Search for the cell housing the specified text and yield its [X, Y] center coordinate. 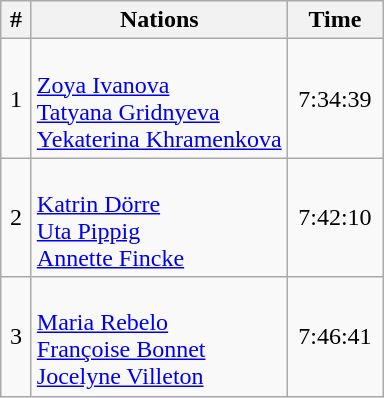
7:42:10 [334, 218]
# [16, 20]
2 [16, 218]
Maria RebeloFrançoise BonnetJocelyne Villeton [159, 336]
Time [334, 20]
Nations [159, 20]
7:34:39 [334, 98]
1 [16, 98]
Zoya IvanovaTatyana GridnyevaYekaterina Khramenkova [159, 98]
3 [16, 336]
7:46:41 [334, 336]
Katrin DörreUta PippigAnnette Fincke [159, 218]
